Return the [X, Y] coordinate for the center point of the cell that contains the specified text.  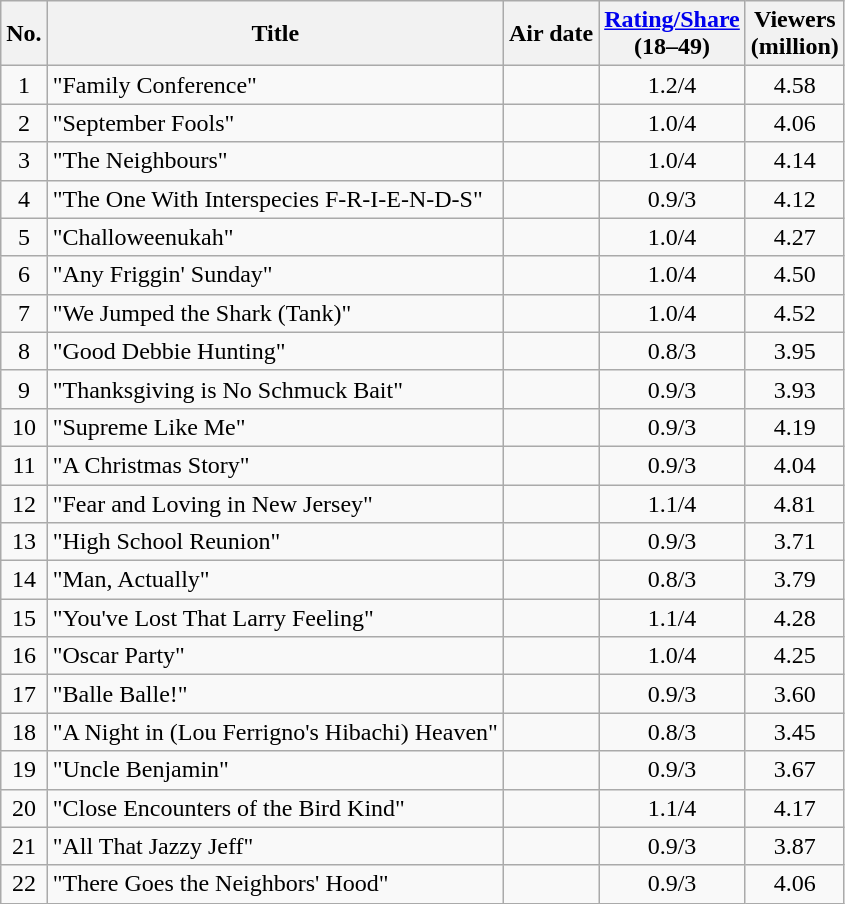
4.27 [794, 237]
"All That Jazzy Jeff" [275, 846]
11 [24, 465]
"Good Debbie Hunting" [275, 351]
4.14 [794, 161]
4.25 [794, 656]
"September Fools" [275, 123]
3.93 [794, 389]
"Challoweenukah" [275, 237]
10 [24, 427]
4.81 [794, 503]
"We Jumped the Shark (Tank)" [275, 313]
4.50 [794, 275]
2 [24, 123]
20 [24, 808]
4.04 [794, 465]
"Thanksgiving is No Schmuck Bait" [275, 389]
3.71 [794, 542]
19 [24, 770]
18 [24, 732]
12 [24, 503]
4 [24, 199]
"Family Conference" [275, 85]
17 [24, 694]
7 [24, 313]
4.17 [794, 808]
3 [24, 161]
13 [24, 542]
"Supreme Like Me" [275, 427]
3.87 [794, 846]
16 [24, 656]
4.58 [794, 85]
"Any Friggin' Sunday" [275, 275]
3.79 [794, 580]
"Man, Actually" [275, 580]
3.67 [794, 770]
8 [24, 351]
"Fear and Loving in New Jersey" [275, 503]
9 [24, 389]
6 [24, 275]
"Close Encounters of the Bird Kind" [275, 808]
Rating/Share(18–49) [672, 34]
"A Christmas Story" [275, 465]
Title [275, 34]
"Balle Balle!" [275, 694]
15 [24, 618]
4.19 [794, 427]
"High School Reunion" [275, 542]
4.28 [794, 618]
22 [24, 884]
3.60 [794, 694]
"There Goes the Neighbors' Hood" [275, 884]
14 [24, 580]
"The One With Interspecies F-R-I-E-N-D-S" [275, 199]
"Uncle Benjamin" [275, 770]
4.12 [794, 199]
Viewers(million) [794, 34]
1 [24, 85]
Air date [550, 34]
"The Neighbours" [275, 161]
21 [24, 846]
1.2/4 [672, 85]
4.52 [794, 313]
3.45 [794, 732]
"Oscar Party" [275, 656]
No. [24, 34]
3.95 [794, 351]
5 [24, 237]
"You've Lost That Larry Feeling" [275, 618]
"A Night in (Lou Ferrigno's Hibachi) Heaven" [275, 732]
